Capture the cell that displays the provided text and extract its [X, Y] central coordinate. 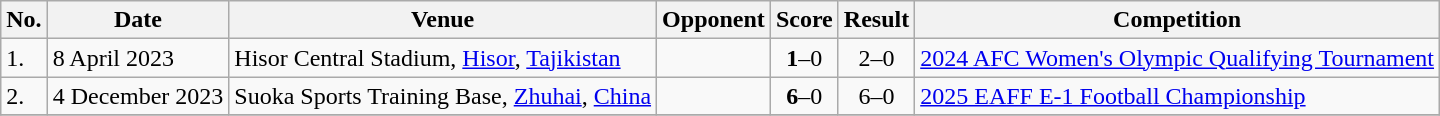
2–0 [876, 58]
2025 EAFF E-1 Football Championship [1178, 96]
Date [138, 20]
Result [876, 20]
1–0 [804, 58]
Score [804, 20]
4 December 2023 [138, 96]
Opponent [714, 20]
Hisor Central Stadium, Hisor, Tajikistan [443, 58]
2. [24, 96]
No. [24, 20]
8 April 2023 [138, 58]
Suoka Sports Training Base, Zhuhai, China [443, 96]
2024 AFC Women's Olympic Qualifying Tournament [1178, 58]
1. [24, 58]
Venue [443, 20]
Competition [1178, 20]
